Scan for the cell matching the given text and deliver its (X, Y) coordinate at center. 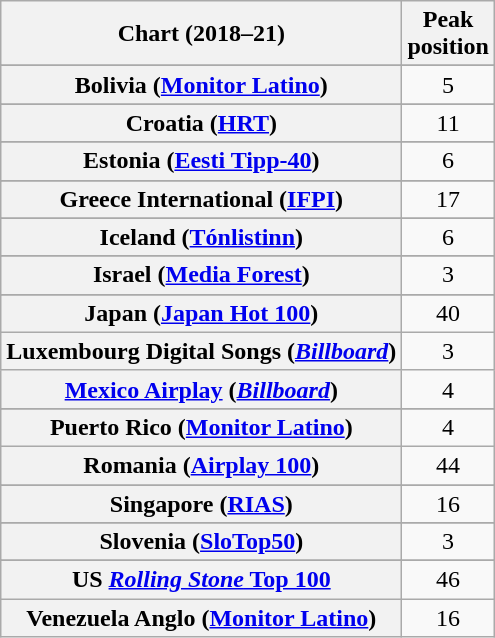
Iceland (Tónlistinn) (202, 237)
Estonia (Eesti Tipp-40) (202, 161)
5 (448, 85)
Mexico Airplay (Billboard) (202, 389)
Romania (Airplay 100) (202, 465)
11 (448, 123)
Japan (Japan Hot 100) (202, 313)
Croatia (HRT) (202, 123)
Venezuela Anglo (Monitor Latino) (202, 618)
Greece International (IFPI) (202, 199)
46 (448, 580)
Singapore (RIAS) (202, 503)
Chart (2018–21) (202, 34)
Israel (Media Forest) (202, 275)
Slovenia (SloTop50) (202, 542)
Peakposition (448, 34)
Puerto Rico (Monitor Latino) (202, 427)
Bolivia (Monitor Latino) (202, 85)
17 (448, 199)
44 (448, 465)
US Rolling Stone Top 100 (202, 580)
Luxembourg Digital Songs (Billboard) (202, 351)
40 (448, 313)
